Determine the (x, y) coordinate at the center of the cell enclosing the given text.  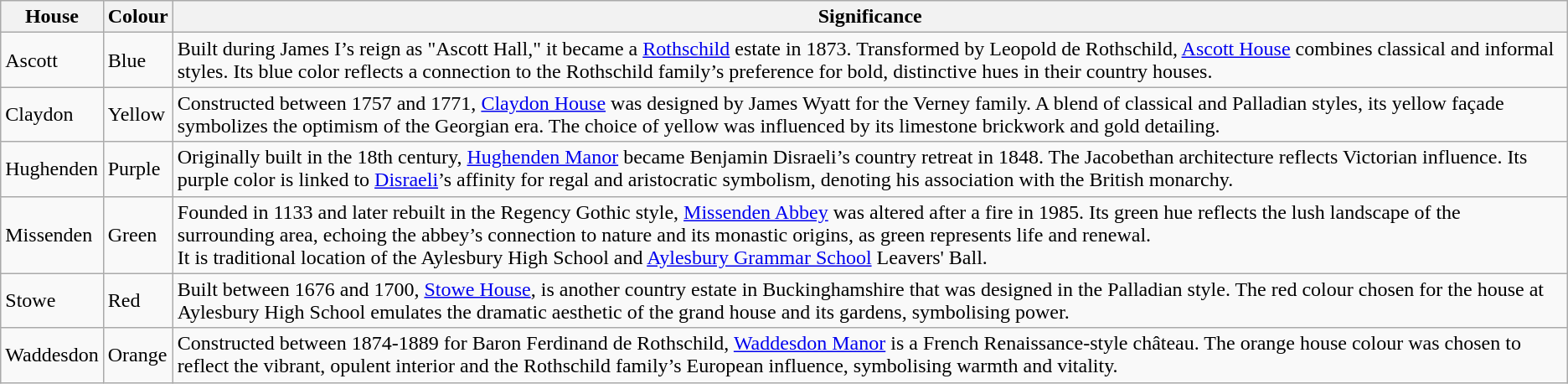
Waddesdon (52, 355)
Missenden (52, 235)
Claydon (52, 114)
Purple (137, 169)
Hughenden (52, 169)
Colour (137, 17)
Stowe (52, 300)
Yellow (137, 114)
Red (137, 300)
Orange (137, 355)
Significance (869, 17)
Ascott (52, 60)
House (52, 17)
Green (137, 235)
Blue (137, 60)
